Provide the (x, y) coordinate of the cell's center where the given text is located.  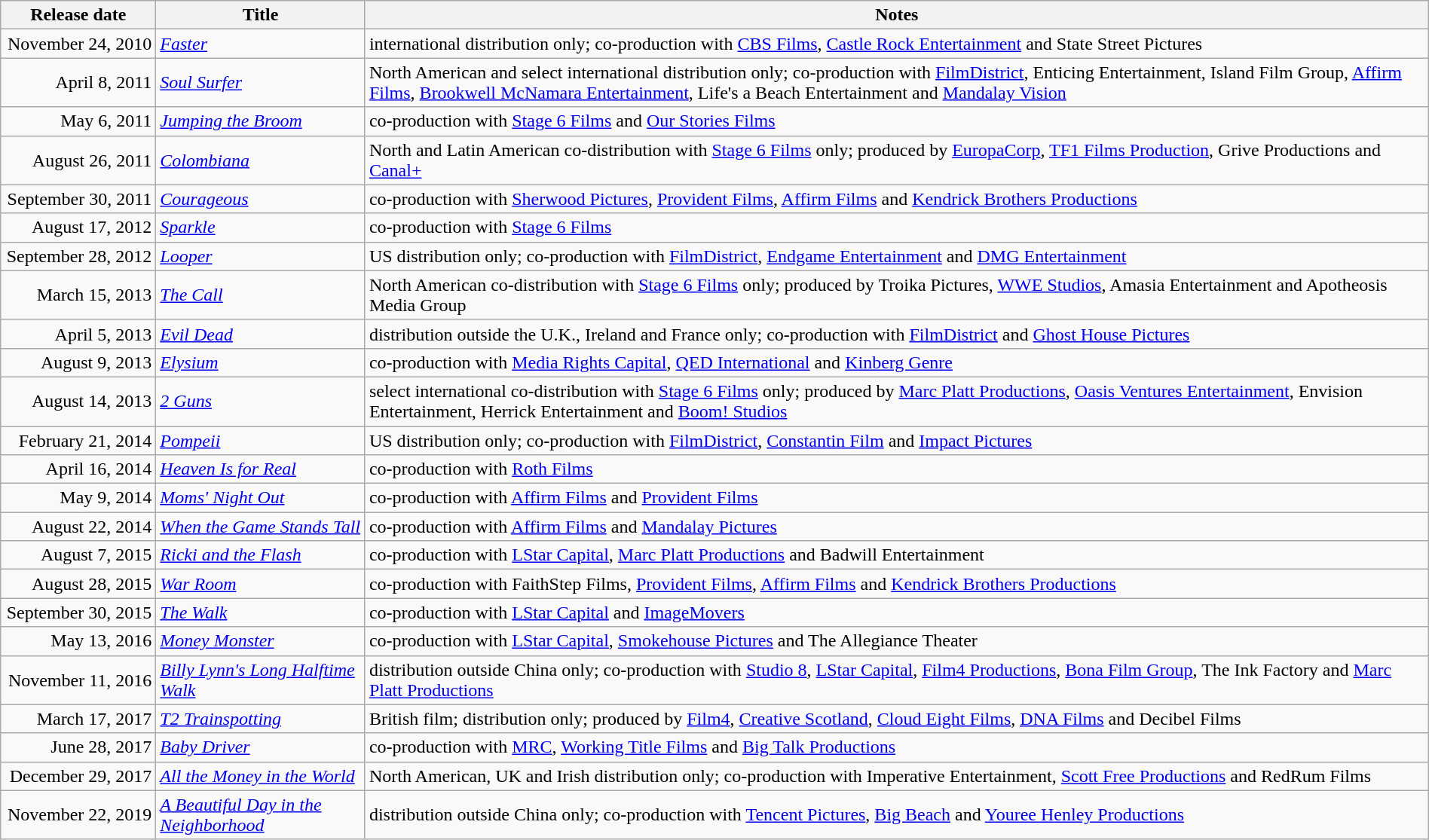
T2 Trainspotting (261, 719)
November 11, 2016 (78, 680)
August 28, 2015 (78, 584)
The Walk (261, 612)
August 7, 2015 (78, 555)
November 22, 2019 (78, 815)
co-production with Affirm Films and Provident Films (897, 498)
War Room (261, 584)
September 30, 2015 (78, 612)
February 21, 2014 (78, 441)
All the Money in the World (261, 776)
Money Monster (261, 641)
co-production with MRC, Working Title Films and Big Talk Productions (897, 747)
When the Game Stands Tall (261, 527)
co-production with LStar Capital, Smokehouse Pictures and The Allegiance Theater (897, 641)
Heaven Is for Real (261, 469)
Soul Surfer (261, 83)
May 9, 2014 (78, 498)
Billy Lynn's Long Halftime Walk (261, 680)
distribution outside China only; co-production with Tencent Pictures, Big Beach and Youree Henley Productions (897, 815)
June 28, 2017 (78, 747)
December 29, 2017 (78, 776)
Elysium (261, 362)
co-production with LStar Capital and ImageMovers (897, 612)
April 8, 2011 (78, 83)
May 13, 2016 (78, 641)
co-production with Sherwood Pictures, Provident Films, Affirm Films and Kendrick Brothers Productions (897, 199)
British film; distribution only; produced by Film4, Creative Scotland, Cloud Eight Films, DNA Films and Decibel Films (897, 719)
Jumping the Broom (261, 121)
April 5, 2013 (78, 334)
September 28, 2012 (78, 256)
April 16, 2014 (78, 469)
August 14, 2013 (78, 401)
co-production with Stage 6 Films and Our Stories Films (897, 121)
US distribution only; co-production with FilmDistrict, Constantin Film and Impact Pictures (897, 441)
Title (261, 15)
Looper (261, 256)
Courageous (261, 199)
Ricki and the Flash (261, 555)
August 26, 2011 (78, 160)
May 6, 2011 (78, 121)
co-production with FaithStep Films, Provident Films, Affirm Films and Kendrick Brothers Productions (897, 584)
co-production with Media Rights Capital, QED International and Kinberg Genre (897, 362)
September 30, 2011 (78, 199)
co-production with Affirm Films and Mandalay Pictures (897, 527)
co-production with LStar Capital, Marc Platt Productions and Badwill Entertainment (897, 555)
North American, UK and Irish distribution only; co-production with Imperative Entertainment, Scott Free Productions and RedRum Films (897, 776)
distribution outside the U.K., Ireland and France only; co-production with FilmDistrict and Ghost House Pictures (897, 334)
A Beautiful Day in the Neighborhood (261, 815)
North and Latin American co-distribution with Stage 6 Films only; produced by EuropaCorp, TF1 Films Production, Grive Productions and Canal+ (897, 160)
Baby Driver (261, 747)
March 17, 2017 (78, 719)
Faster (261, 44)
co-production with Stage 6 Films (897, 228)
Evil Dead (261, 334)
Notes (897, 15)
The Call (261, 295)
North American co-distribution with Stage 6 Films only; produced by Troika Pictures, WWE Studios, Amasia Entertainment and Apotheosis Media Group (897, 295)
March 15, 2013 (78, 295)
US distribution only; co-production with FilmDistrict, Endgame Entertainment and DMG Entertainment (897, 256)
Moms' Night Out (261, 498)
international distribution only; co-production with CBS Films, Castle Rock Entertainment and State Street Pictures (897, 44)
Release date (78, 15)
2 Guns (261, 401)
August 9, 2013 (78, 362)
Sparkle (261, 228)
co-production with Roth Films (897, 469)
August 17, 2012 (78, 228)
August 22, 2014 (78, 527)
Colombiana (261, 160)
Pompeii (261, 441)
November 24, 2010 (78, 44)
